For the text-containing cell, return its midpoint in (X, Y) coordinate format. 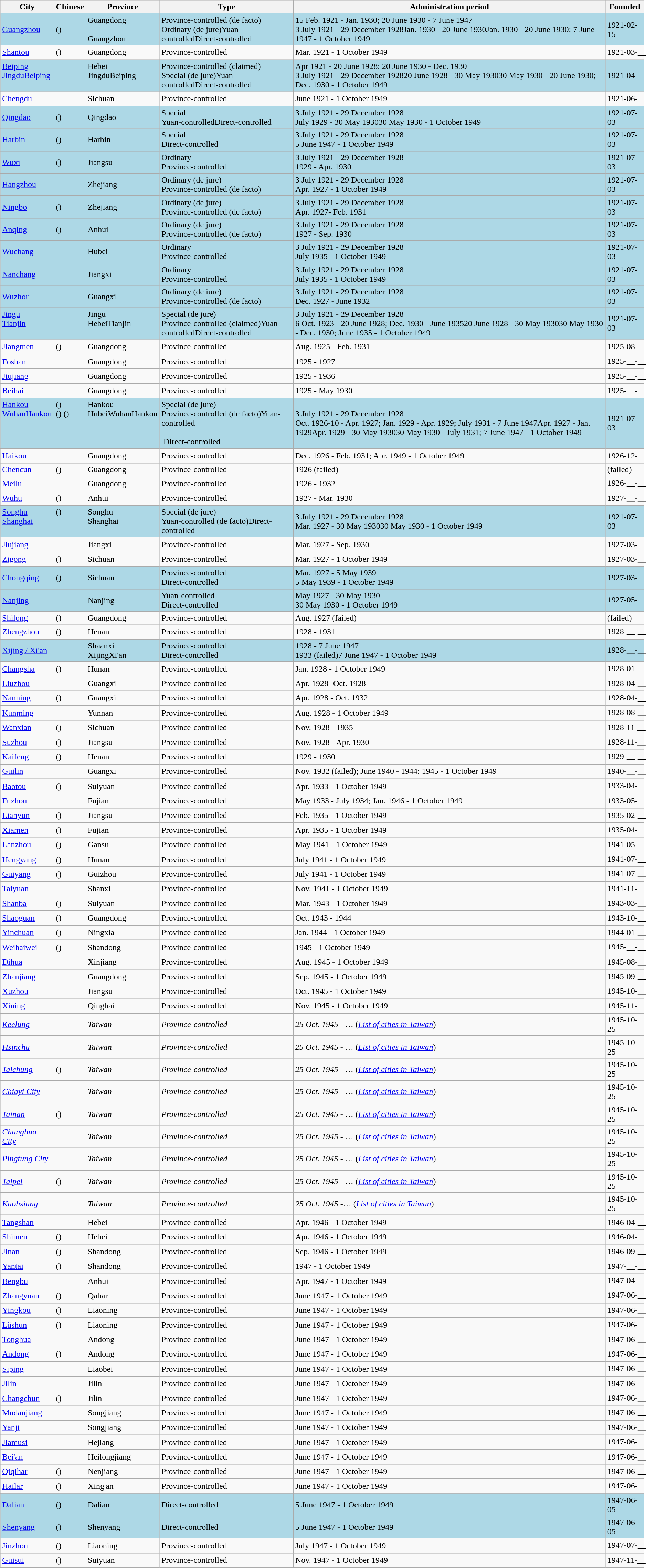
Ningxia (123, 933)
Apr. 1947 - 1 October 1949 (449, 1281)
Zhanjiang (27, 977)
1927 - Mar. 1930 (449, 498)
Jan. 1944 - 1 October 1949 (449, 933)
3 July 1921 - 29 December 1928Mar. 1927 - 30 May 193030 May 1930 - 1 October 1949 (449, 521)
Aug. 1927 (failed) (449, 618)
1928 - 1931 (449, 632)
SpecialYuan-controlledDirect-controlled (226, 117)
Beihai (27, 391)
Wuzhou (27, 297)
Shanxi (123, 889)
1947- - (625, 1267)
Nov. 1941 - 1 October 1949 (449, 889)
Xinjiang (123, 962)
Mar. 1921 - 1 October 1949 (449, 52)
May 1933 - July 1934; Jan. 1946 - 1 October 1949 (449, 801)
Apr. 1935 - 1 October 1949 (449, 830)
SpecialDirect-controlled (226, 140)
3 July 1921 - 29 December 1928Dec. 1927 - June 1932 (449, 297)
Hubei (123, 251)
Xijing / Xi'an (27, 650)
Mar. 1927 - 1 October 1949 (449, 559)
Special (de jure)Province-controlled (claimed)Yuan-controlledDirect-controlled (226, 324)
Zhengzhou (27, 632)
1928-08- (625, 713)
1943-10- (625, 918)
Zigong (27, 559)
Wanxian (27, 727)
Xing'an (123, 1486)
1947 - 1 October 1949 (449, 1267)
June 1921 - 1 October 1949 (449, 99)
Yunnan (123, 713)
Zhangyuan (27, 1296)
JinguHebeiTianjin (123, 324)
Type (226, 7)
1928-01- (625, 669)
1921-02-15 (625, 29)
Special (de jure)Yuan-controlled (de facto)Direct-controlled (226, 521)
Special (de jure)Province-controlled (de facto)Yuan-controlled Direct-controlled (226, 423)
Lüshun (27, 1325)
Jinzhou (27, 1546)
3 July 1921 - 29 December 19281927 - Sep. 1930 (449, 229)
Taipei (27, 1181)
Shilong (27, 618)
Dec. 1926 - Feb. 1931; Apr. 1949 - 1 October 1949 (449, 456)
1928 - 7 June 19471933 (failed)7 June 1947 - 1 October 1949 (449, 650)
3 July 1921 - 29 December 19281929 - Apr. 1930 (449, 162)
ShaanxiXijingXi'an (123, 650)
Guisui (27, 1560)
GuangdongGuangzhou (123, 29)
HankouWuhanHankou (27, 423)
1945-08- (625, 962)
1926- - (625, 484)
Foshan (27, 362)
Shaoguan (27, 918)
Keelung (27, 1024)
Qiqihar (27, 1471)
1947-04- (625, 1281)
Sep. 1946 - 1 October 1949 (449, 1252)
1925 - May 1930 (449, 391)
Tonghua (27, 1340)
1945-11- (625, 1006)
1921-06- (625, 99)
Meilu (27, 484)
Taichung (27, 1069)
Qinghai (123, 1006)
1945- - (625, 947)
Hailar (27, 1486)
Feb. 1935 - 1 October 1949 (449, 816)
Hejiang (123, 1442)
Nanning (27, 698)
Province-controlled (claimed)Special (de jure)Yuan-controlledDirect-controlled (226, 75)
Aug. 1928 - 1 October 1949 (449, 713)
Mar. 1943 - 1 October 1949 (449, 904)
Tangshan (27, 1223)
1921-03- (625, 52)
Kunming (27, 713)
Aug. 1945 - 1 October 1949 (449, 962)
Chongqing (27, 578)
1925 - 1936 (449, 376)
May 1927 - 30 May 193030 May 1930 - 1 October 1949 (449, 600)
Province (123, 7)
Jan. 1928 - 1 October 1949 (449, 669)
Sep. 1945 - 1 October 1949 (449, 977)
Nov. 1928 - 1935 (449, 727)
City (27, 7)
Shimen (27, 1237)
Guilin (27, 771)
Chinese (70, 7)
1935-04- (625, 830)
Lanzhou (27, 845)
Chengdu (27, 99)
3 July 1921 - 29 December 1928Apr. 1927 - 1 October 1949 (449, 185)
1925-08- (625, 347)
Yuan-controlledDirect-controlled (226, 600)
Fuzhou (27, 801)
Liuzhou (27, 683)
1927-05- (625, 600)
1945-10- (625, 991)
Changhua City (27, 1136)
Nanchang (27, 274)
Wuchang (27, 251)
JinguTianjin (27, 324)
Baotou (27, 786)
Weihaiwei (27, 947)
Hsinchu (27, 1047)
Lianyun (27, 816)
Administration period (449, 7)
1925 - 1927 (449, 362)
Jinan (27, 1252)
1929 - 1930 (449, 757)
Apr. 1928 - Oct. 1932 (449, 698)
1933-04- (625, 786)
Siping (27, 1369)
Yanji (27, 1428)
() () () (70, 423)
HankouHubeiWuhanHankou (123, 423)
Aug. 1925 - Feb. 1931 (449, 347)
Shanba (27, 904)
HebeiJingduBeiping (123, 75)
Oct. 1945 - 1 October 1949 (449, 991)
Changsha (27, 669)
Nov. 1947 - 1 October 1949 (449, 1560)
1935-02- (625, 816)
Jiamusi (27, 1442)
25 Oct. 1945 -… (List of cities in Taiwan) (449, 1204)
Suzhou (27, 743)
1946-09- (625, 1252)
July 1947 - 1 October 1949 (449, 1546)
Guiyang (27, 874)
Wuxi (27, 162)
1926-12- (625, 456)
Xining (27, 1006)
Xiamen (27, 830)
Nov. 1928 - Apr. 1930 (449, 743)
Bei'an (27, 1457)
1944-01- (625, 933)
1941-11- (625, 889)
Liaobei (123, 1369)
1943-03- (625, 904)
Founded (625, 7)
Tainan (27, 1114)
1947-07- (625, 1546)
Yinchuan (27, 933)
Hangzhou (27, 185)
1945 - 1 October 1949 (449, 947)
Chiayi City (27, 1092)
Nov. 1932 (failed); June 1940 - 1944; 1945 - 1 October 1949 (449, 771)
3 July 1921 - 29 December 1928Apr. 1927- Feb. 1931 (449, 207)
Dihua (27, 962)
Taiyuan (27, 889)
Province-controlled (de facto)Ordinary (de jure)Yuan-controlledDirect-controlled (226, 29)
Gansu (123, 845)
Anqing (27, 229)
Xuzhou (27, 991)
1940- - (625, 771)
Haikou (27, 456)
1945-09- (625, 977)
Ordinary (de iure)Province-controlled (de facto) (226, 297)
Mar. 1927 - Sep. 1930 (449, 545)
Apr. 1928- Oct. 1928 (449, 683)
3 July 1921 - 29 December 19285 June 1947 - 1 October 1949 (449, 140)
1947-11- (625, 1560)
Apr. 1933 - 1 October 1949 (449, 786)
Jiangmen (27, 347)
1929- - (625, 757)
Mudanjiang (27, 1413)
Guizhou (123, 874)
1941-05- (625, 845)
1921-04- (625, 75)
Hengyang (27, 860)
Mar. 1927 - 5 May 19395 May 1939 - 1 October 1949 (449, 578)
Wuhu (27, 498)
Nenjiang (123, 1471)
1933-05- (625, 801)
May 1941 - 1 October 1949 (449, 845)
1927- - (625, 498)
Qahar (123, 1296)
Ningbo (27, 207)
Kaifeng (27, 757)
Nov. 1945 - 1 October 1949 (449, 1006)
Kaohsiung (27, 1204)
Pingtung City (27, 1159)
Guangzhou (27, 29)
1926 - 1932 (449, 484)
Yingkou (27, 1310)
BeipingJingduBeiping (27, 75)
Yantai (27, 1267)
1926 (failed) (449, 470)
Chencun (27, 470)
3 July 1921 - 29 December 1928July 1929 - 30 May 193030 May 1930 - 1 October 1949 (449, 117)
Heilongjiang (123, 1457)
Changchun (27, 1398)
Shantou (27, 52)
Oct. 1943 - 1944 (449, 918)
Bengbu (27, 1281)
